For the text-containing cell, return its midpoint in [x, y] coordinate format. 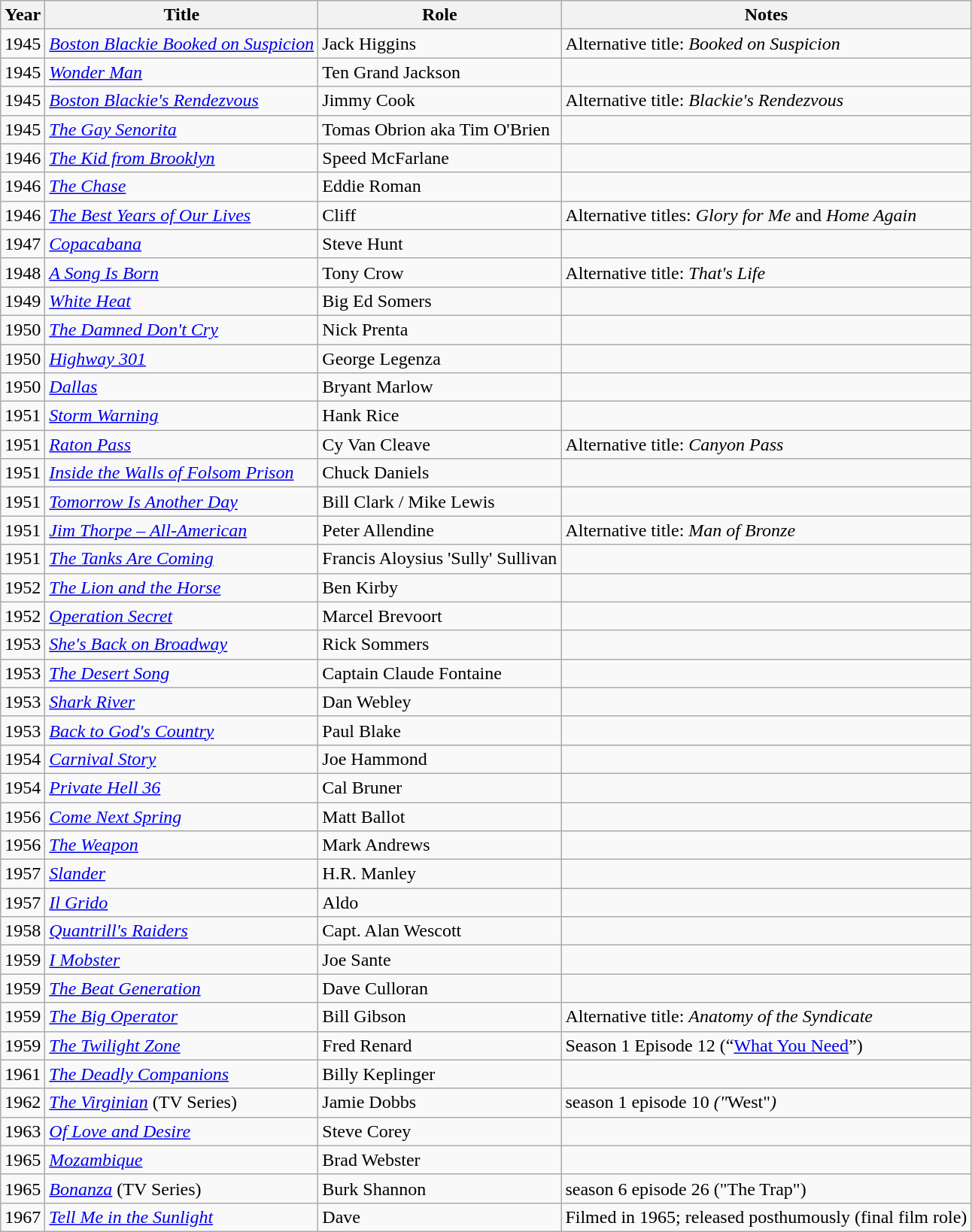
1963 [23, 1131]
The Desert Song [182, 673]
Big Ed Somers [439, 301]
Burk Shannon [439, 1188]
The Tanks Are Coming [182, 559]
Operation Secret [182, 616]
Storm Warning [182, 416]
1958 [23, 931]
Aldo [439, 903]
Chuck Daniels [439, 473]
The Beat Generation [182, 988]
Alternative title: Canyon Pass [766, 445]
Boston Blackie Booked on Suspicion [182, 44]
Matt Ballot [439, 816]
Steve Corey [439, 1131]
The Best Years of Our Lives [182, 215]
George Legenza [439, 359]
1961 [23, 1074]
The Kid from Brooklyn [182, 158]
The Deadly Companions [182, 1074]
Tomorrow Is Another Day [182, 502]
Back to God's Country [182, 730]
Dave [439, 1217]
Highway 301 [182, 359]
Carnival Story [182, 759]
Alternative titles: Glory for Me and Home Again [766, 215]
Slander [182, 874]
Alternative title: Anatomy of the Syndicate [766, 1017]
Dallas [182, 387]
Il Grido [182, 903]
Mozambique [182, 1160]
Private Hell 36 [182, 787]
Title [182, 15]
Marcel Brevoort [439, 616]
Alternative title: That's Life [766, 272]
Bonanza (TV Series) [182, 1188]
1948 [23, 272]
Jack Higgins [439, 44]
Ben Kirby [439, 587]
Billy Keplinger [439, 1074]
Rick Sommers [439, 645]
Quantrill's Raiders [182, 931]
Bill Clark / Mike Lewis [439, 502]
Mark Andrews [439, 845]
Filmed in 1965; released posthumously (final film role) [766, 1217]
Tony Crow [439, 272]
Bryant Marlow [439, 387]
A Song Is Born [182, 272]
Capt. Alan Wescott [439, 931]
White Heat [182, 301]
Shark River [182, 702]
1947 [23, 244]
I Mobster [182, 960]
Peter Allendine [439, 530]
The Virginian (TV Series) [182, 1103]
Of Love and Desire [182, 1131]
Season 1 Episode 12 (“What You Need”) [766, 1045]
The Lion and the Horse [182, 587]
The Damned Don't Cry [182, 329]
Francis Aloysius 'Sully' Sullivan [439, 559]
Nick Prenta [439, 329]
Year [23, 15]
Inside the Walls of Folsom Prison [182, 473]
Role [439, 15]
Eddie Roman [439, 187]
Dave Culloran [439, 988]
Hank Rice [439, 416]
Joe Hammond [439, 759]
Brad Webster [439, 1160]
Tomas Obrion aka Tim O'Brien [439, 129]
H.R. Manley [439, 874]
season 1 episode 10 ("West") [766, 1103]
The Twilight Zone [182, 1045]
Bill Gibson [439, 1017]
Dan Webley [439, 702]
The Weapon [182, 845]
Speed McFarlane [439, 158]
Come Next Spring [182, 816]
1967 [23, 1217]
Cal Bruner [439, 787]
Fred Renard [439, 1045]
Alternative title: Booked on Suspicion [766, 44]
Paul Blake [439, 730]
The Gay Senorita [182, 129]
Cy Van Cleave [439, 445]
Cliff [439, 215]
Jimmy Cook [439, 101]
Jamie Dobbs [439, 1103]
Raton Pass [182, 445]
Wonder Man [182, 72]
The Big Operator [182, 1017]
Boston Blackie's Rendezvous [182, 101]
Tell Me in the Sunlight [182, 1217]
Copacabana [182, 244]
She's Back on Broadway [182, 645]
Ten Grand Jackson [439, 72]
Jim Thorpe – All-American [182, 530]
Steve Hunt [439, 244]
1962 [23, 1103]
The Chase [182, 187]
Notes [766, 15]
Alternative title: Blackie's Rendezvous [766, 101]
season 6 episode 26 ("The Trap") [766, 1188]
Alternative title: Man of Bronze [766, 530]
1949 [23, 301]
Captain Claude Fontaine [439, 673]
Joe Sante [439, 960]
